Identify which cell holds the provided text, then report its [x, y] central coordinate. 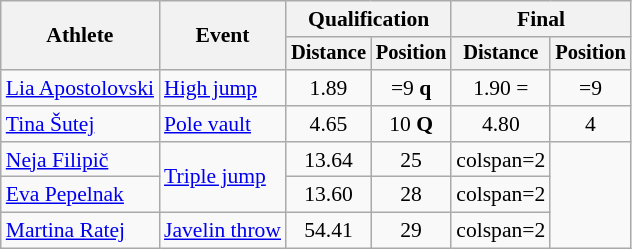
Neja Filipič [80, 160]
13.60 [328, 195]
Lia Apostolovski [80, 88]
High jump [222, 88]
Athlete [80, 36]
Pole vault [222, 124]
Final [540, 19]
1.90 = [500, 88]
13.64 [328, 160]
25 [411, 160]
Event [222, 36]
Qualification [368, 19]
Javelin throw [222, 231]
Martina Ratej [80, 231]
29 [411, 231]
=9 q [411, 88]
=9 [590, 88]
Eva Pepelnak [80, 195]
1.89 [328, 88]
Tina Šutej [80, 124]
4.65 [328, 124]
54.41 [328, 231]
28 [411, 195]
4.80 [500, 124]
10 Q [411, 124]
Triple jump [222, 178]
4 [590, 124]
